Determine the (X, Y) coordinate at the center of the cell enclosing the given text.  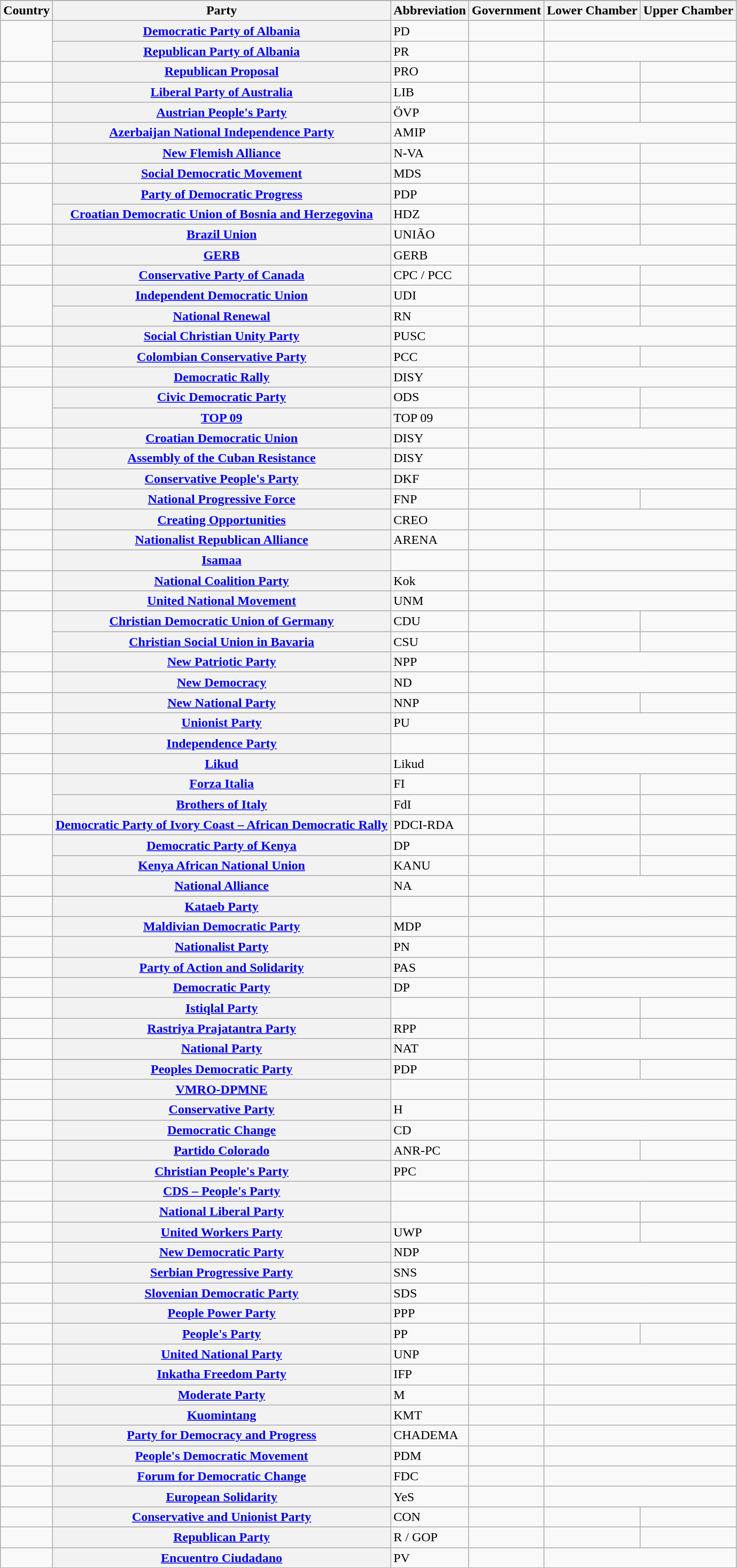
Democratic Rally (221, 377)
Conservative Party (221, 1110)
National Progressive Force (221, 499)
Democratic Party of Ivory Coast – African Democratic Rally (221, 825)
Croatian Democratic Union of Bosnia and Herzegovina (221, 214)
Liberal Party of Australia (221, 92)
FdI (430, 804)
Serbian Progressive Party (221, 1273)
Istiqlal Party (221, 1008)
Republican Party (221, 1537)
MDS (430, 173)
PV (430, 1558)
United National Movement (221, 601)
Partido Colorado (221, 1150)
KMT (430, 1415)
ARENA (430, 540)
National Renewal (221, 316)
ND (430, 682)
Republican Proposal (221, 72)
R / GOP (430, 1537)
Social Democratic Movement (221, 173)
UNP (430, 1354)
SDS (430, 1293)
NAT (430, 1049)
Colombian Conservative Party (221, 357)
PRO (430, 72)
Social Christian Unity Party (221, 336)
Kok (430, 580)
Republican Party of Albania (221, 51)
Conservative and Unionist Party (221, 1517)
VMRO-DPMNE (221, 1089)
Azerbaijan National Independence Party (221, 133)
Brothers of Italy (221, 804)
FNP (430, 499)
Party of Democratic Progress (221, 194)
N-VA (430, 153)
Civic Democratic Party (221, 397)
National Coalition Party (221, 580)
Conservative Party of Canada (221, 275)
New Patriotic Party (221, 662)
People's Party (221, 1334)
Lower Chamber (592, 11)
Democratic Party (221, 988)
Kuomintang (221, 1415)
KANU (430, 865)
People Power Party (221, 1313)
UNIÃO (430, 234)
LIB (430, 92)
PD (430, 31)
RPP (430, 1028)
Democratic Party of Kenya (221, 845)
AMIP (430, 133)
Forum for Democratic Change (221, 1476)
CREO (430, 519)
Kenya African National Union (221, 865)
Kataeb Party (221, 906)
FDC (430, 1476)
Slovenian Democratic Party (221, 1293)
CDU (430, 621)
Nationalist Party (221, 947)
PPP (430, 1313)
New Democratic Party (221, 1252)
Christian Democratic Union of Germany (221, 621)
DKF (430, 479)
Abbreviation (430, 11)
NDP (430, 1252)
CPC / PCC (430, 275)
Forza Italia (221, 784)
RN (430, 316)
CHADEMA (430, 1435)
Party for Democracy and Progress (221, 1435)
European Solidarity (221, 1496)
PPC (430, 1171)
United Workers Party (221, 1232)
HDZ (430, 214)
Peoples Democratic Party (221, 1069)
MDP (430, 927)
Unionist Party (221, 723)
Christian People's Party (221, 1171)
New Democracy (221, 682)
Creating Opportunities (221, 519)
FI (430, 784)
Croatian Democratic Union (221, 438)
Upper Chamber (688, 11)
Maldivian Democratic Party (221, 927)
New Flemish Alliance (221, 153)
ANR-PC (430, 1150)
PP (430, 1334)
PDCI-RDA (430, 825)
IFP (430, 1374)
Party of Action and Solidarity (221, 967)
PR (430, 51)
Austrian People's Party (221, 112)
Nationalist Republican Alliance (221, 540)
National Alliance (221, 886)
Independent Democratic Union (221, 296)
Democratic Party of Albania (221, 31)
SNS (430, 1273)
Inkatha Freedom Party (221, 1374)
Independence Party (221, 743)
ODS (430, 397)
NA (430, 886)
Brazil Union (221, 234)
UDI (430, 296)
PCC (430, 357)
Country (27, 11)
PU (430, 723)
H (430, 1110)
United National Party (221, 1354)
YeS (430, 1496)
PN (430, 947)
NPP (430, 662)
National Party (221, 1049)
Isamaa (221, 560)
Assembly of the Cuban Resistance (221, 458)
Encuentro Ciudadano (221, 1558)
PDM (430, 1456)
Christian Social Union in Bavaria (221, 642)
Government (506, 11)
NNP (430, 703)
Conservative People's Party (221, 479)
PAS (430, 967)
CSU (430, 642)
CD (430, 1130)
ÖVP (430, 112)
M (430, 1395)
UWP (430, 1232)
Rastriya Prajatantra Party (221, 1028)
CON (430, 1517)
New National Party (221, 703)
PUSC (430, 336)
CDS – People's Party (221, 1191)
UNM (430, 601)
Moderate Party (221, 1395)
People's Democratic Movement (221, 1456)
Democratic Change (221, 1130)
National Liberal Party (221, 1211)
Party (221, 11)
